Search for the cell housing the specified text and yield its [x, y] center coordinate. 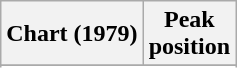
Peakposition [189, 34]
Chart (1979) [72, 34]
